Pinpoint the cell where the given text exists, returning its (x, y) midpoint coordinate. 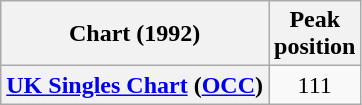
UK Singles Chart (OCC) (135, 85)
111 (314, 85)
Peakposition (314, 34)
Chart (1992) (135, 34)
